For the text-containing cell, return its midpoint in (X, Y) coordinate format. 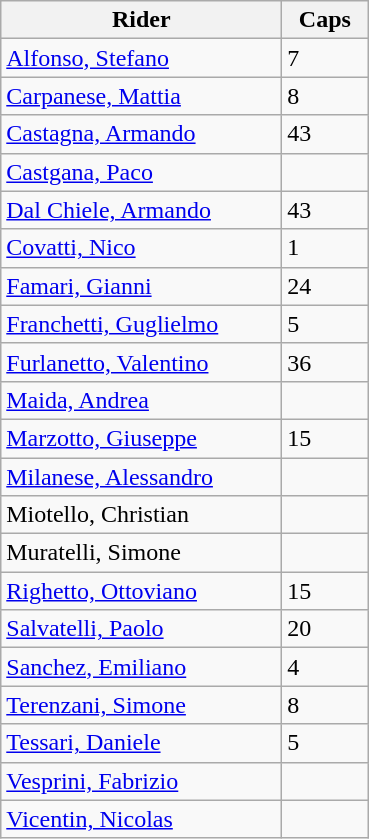
Franchetti, Guglielmo (142, 324)
Castgana, Paco (142, 172)
20 (325, 629)
24 (325, 286)
Righetto, Ottoviano (142, 591)
Miotello, Christian (142, 515)
Carpanese, Mattia (142, 96)
Marzotto, Giuseppe (142, 438)
Alfonso, Stefano (142, 58)
Salvatelli, Paolo (142, 629)
Terenzani, Simone (142, 705)
Muratelli, Simone (142, 553)
Furlanetto, Valentino (142, 362)
36 (325, 362)
Maida, Andrea (142, 400)
Famari, Gianni (142, 286)
Castagna, Armando (142, 134)
Caps (325, 20)
7 (325, 58)
4 (325, 667)
Milanese, Alessandro (142, 477)
Tessari, Daniele (142, 743)
Rider (142, 20)
Vesprini, Fabrizio (142, 781)
1 (325, 248)
Sanchez, Emiliano (142, 667)
Dal Chiele, Armando (142, 210)
Covatti, Nico (142, 248)
Vicentin, Nicolas (142, 819)
